Determine the (x, y) coordinate at the center of the cell enclosing the given text.  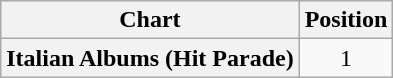
Italian Albums (Hit Parade) (150, 58)
Position (346, 20)
1 (346, 58)
Chart (150, 20)
